Capture the cell that displays the provided text and extract its (x, y) central coordinate. 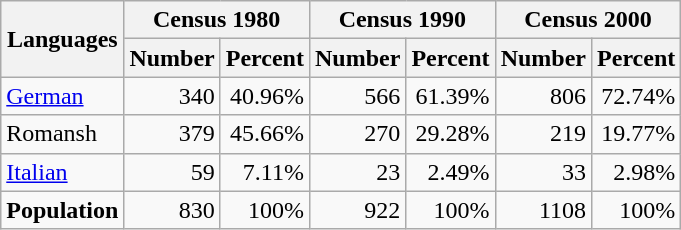
219 (543, 134)
59 (172, 172)
Census 1980 (217, 20)
German (62, 96)
270 (357, 134)
Languages (62, 39)
566 (357, 96)
340 (172, 96)
922 (357, 210)
29.28% (450, 134)
806 (543, 96)
Population (62, 210)
40.96% (264, 96)
72.74% (636, 96)
23 (357, 172)
2.98% (636, 172)
2.49% (450, 172)
Census 2000 (588, 20)
Italian (62, 172)
Romansh (62, 134)
1108 (543, 210)
19.77% (636, 134)
61.39% (450, 96)
45.66% (264, 134)
7.11% (264, 172)
379 (172, 134)
Census 1990 (402, 20)
33 (543, 172)
830 (172, 210)
